Extract the [X, Y] coordinate from the center of the cell holding the provided text.  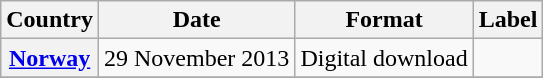
29 November 2013 [196, 58]
Label [508, 20]
Norway [50, 58]
Date [196, 20]
Country [50, 20]
Digital download [384, 58]
Format [384, 20]
